Find where the given text appears and provide that cell's center as (X, Y) coordinate. 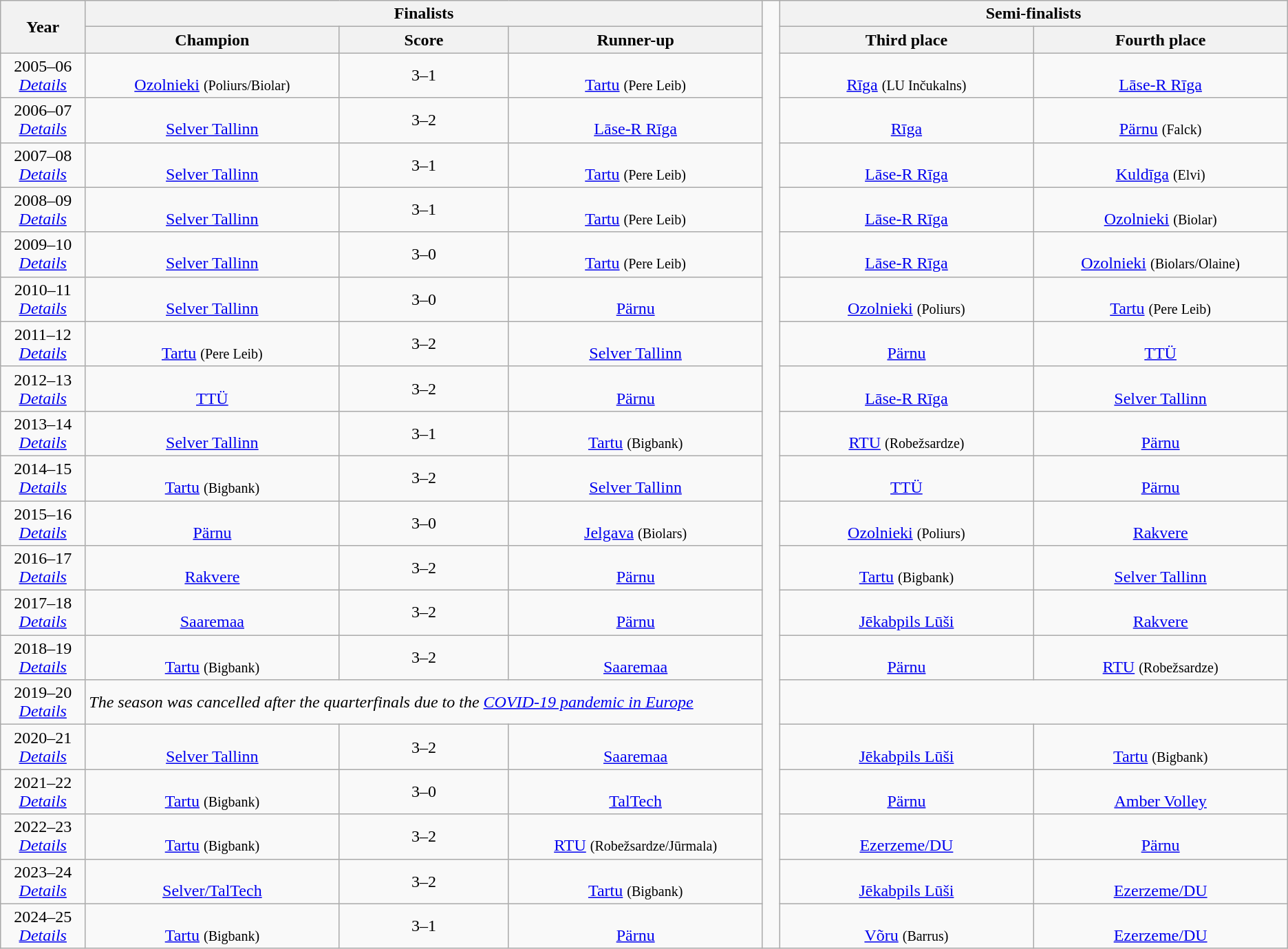
2005–06Details (43, 76)
Jelgava (Biolars) (636, 523)
Score (424, 40)
Ozolnieki (Biolar) (1160, 209)
RTU (Robežsardze/Jūrmala) (636, 837)
TalTech (636, 791)
Finalists (424, 14)
2007–08Details (43, 165)
2015–16Details (43, 523)
2024–25Details (43, 926)
2014–15Details (43, 478)
Amber Volley (1160, 791)
2006–07Details (43, 120)
Year (43, 27)
2013–14Details (43, 434)
Kuldīga (Elvi) (1160, 165)
The season was cancelled after the quarterfinals due to the COVID-19 pandemic in Europe (687, 702)
2018–19Details (43, 658)
2021–22Details (43, 791)
2011–12Details (43, 344)
2009–10Details (43, 255)
Champion (212, 40)
2016–17Details (43, 568)
Runner-up (636, 40)
2020–21Details (43, 747)
Rīga (LU Inčukalns) (907, 76)
Pärnu (Falck) (1160, 120)
2023–24Details (43, 881)
2010–11Details (43, 299)
Selver/TalTech (212, 881)
Ozolnieki (Poliurs/Biolar) (212, 76)
Võru (Barrus) (907, 926)
2017–18Details (43, 612)
2012–13Details (43, 388)
2019–20Details (43, 702)
Third place (907, 40)
Semi-finalists (1033, 14)
2022–23Details (43, 837)
Ozolnieki (Biolars/Olaine) (1160, 255)
Fourth place (1160, 40)
Rīga (907, 120)
2008–09Details (43, 209)
